Scan for the cell matching the given text and deliver its (x, y) coordinate at center. 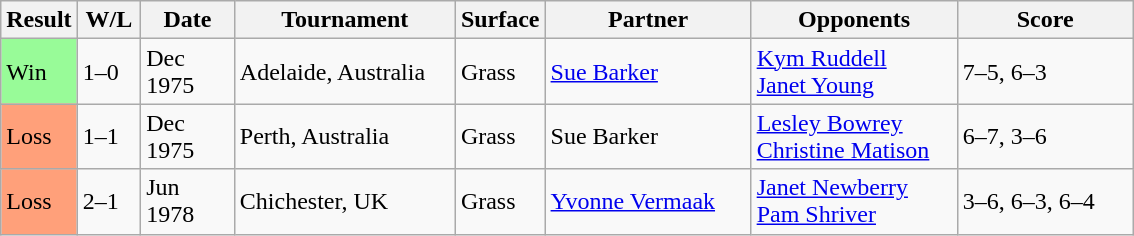
2–1 (109, 202)
Partner (648, 20)
Yvonne Vermaak (648, 202)
1–1 (109, 136)
Perth, Australia (344, 136)
7–5, 6–3 (1045, 72)
Tournament (344, 20)
Date (188, 20)
Lesley Bowrey Christine Matison (854, 136)
Result (39, 20)
1–0 (109, 72)
Kym Ruddell Janet Young (854, 72)
Jun 1978 (188, 202)
Adelaide, Australia (344, 72)
3–6, 6–3, 6–4 (1045, 202)
Score (1045, 20)
Win (39, 72)
Opponents (854, 20)
6–7, 3–6 (1045, 136)
W/L (109, 20)
Chichester, UK (344, 202)
Janet Newberry Pam Shriver (854, 202)
Surface (500, 20)
